For the text-containing cell, return its midpoint in [X, Y] coordinate format. 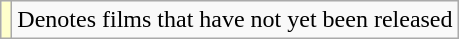
Denotes films that have not yet been released [235, 20]
